Return [X, Y] of the center of cell containing provided text 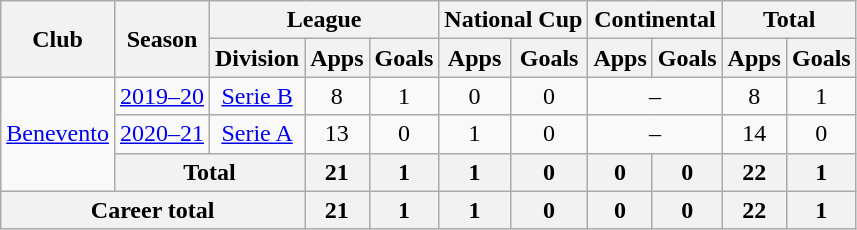
Serie B [258, 96]
Career total [153, 210]
Season [162, 39]
2019–20 [162, 96]
League [324, 20]
Serie A [258, 134]
Benevento [58, 134]
14 [754, 134]
Division [258, 58]
Continental [655, 20]
13 [337, 134]
National Cup [514, 20]
2020–21 [162, 134]
Club [58, 39]
